Capture the cell that displays the provided text and extract its [X, Y] central coordinate. 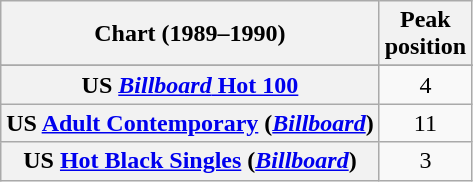
Chart (1989–1990) [190, 34]
4 [425, 85]
US Hot Black Singles (Billboard) [190, 161]
US Billboard Hot 100 [190, 85]
3 [425, 161]
11 [425, 123]
US Adult Contemporary (Billboard) [190, 123]
Peakposition [425, 34]
